For the text-containing cell, return its midpoint in [x, y] coordinate format. 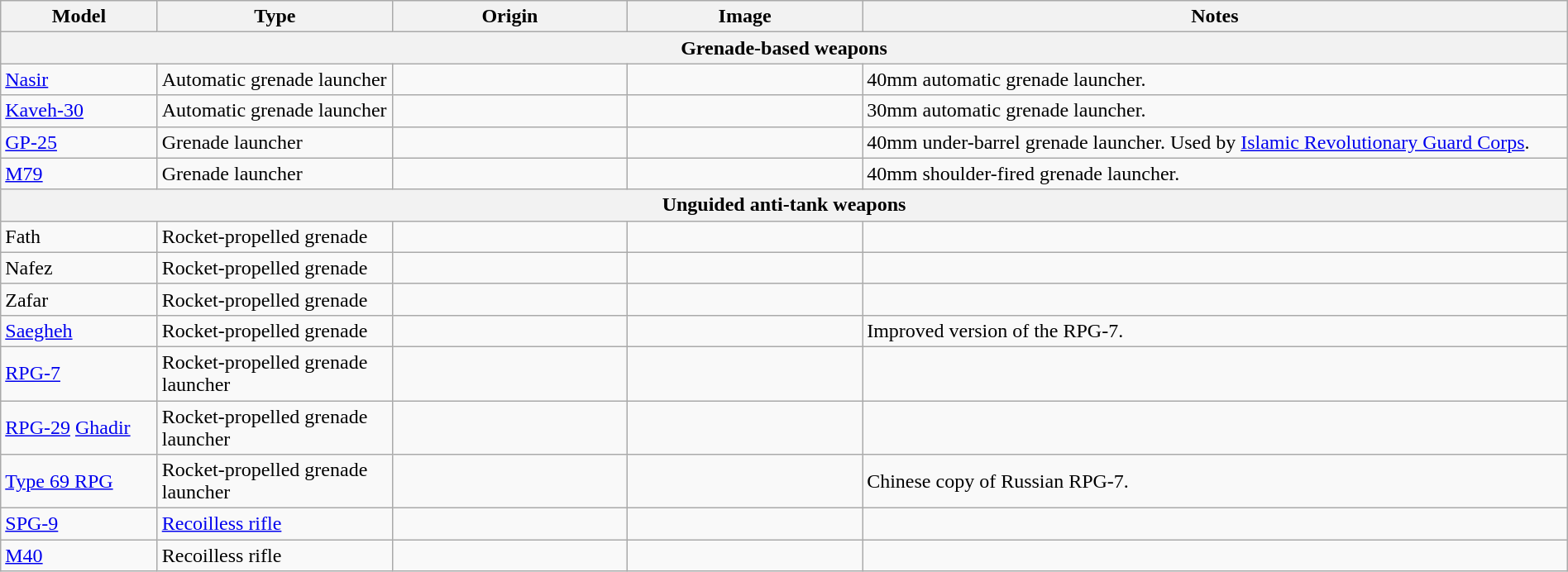
Unguided anti-tank weapons [784, 205]
Zafar [79, 299]
Kaveh-30 [79, 111]
Type [275, 17]
Improved version of the RPG-7. [1216, 331]
Type 69 RPG [79, 481]
RPG-7 [79, 374]
M40 [79, 555]
Image [745, 17]
Origin [509, 17]
Chinese copy of Russian RPG-7. [1216, 481]
40mm shoulder-fired grenade launcher. [1216, 174]
40mm automatic grenade launcher. [1216, 79]
Nasir [79, 79]
RPG-29 Ghadir [79, 427]
SPG-9 [79, 524]
Model [79, 17]
Nafez [79, 268]
Saegheh [79, 331]
Grenade-based weapons [784, 48]
40mm under-barrel grenade launcher. Used by Islamic Revolutionary Guard Corps. [1216, 142]
Notes [1216, 17]
Fath [79, 236]
30mm automatic grenade launcher. [1216, 111]
M79 [79, 174]
GP-25 [79, 142]
